Detect which cell encompasses the target text, then output its [X, Y] center coordinate. 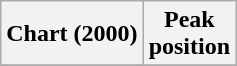
Chart (2000) [72, 34]
Peakposition [189, 34]
